Return the [X, Y] coordinate for the center point of the cell that contains the specified text.  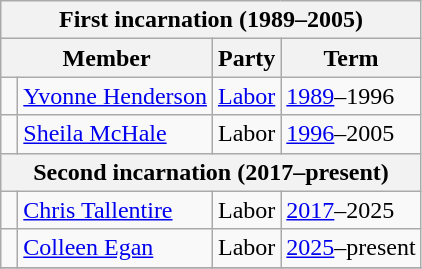
Second incarnation (2017–present) [211, 172]
Member [107, 58]
2017–2025 [351, 210]
First incarnation (1989–2005) [211, 20]
1989–1996 [351, 96]
Sheila McHale [116, 134]
Term [351, 58]
2025–present [351, 248]
Yvonne Henderson [116, 96]
Chris Tallentire [116, 210]
Colleen Egan [116, 248]
Party [246, 58]
1996–2005 [351, 134]
